Output the (x, y) coordinate of the center of the cell containing the given text.  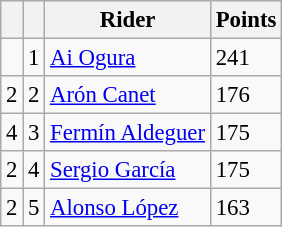
Alonso López (128, 208)
3 (34, 133)
Arón Canet (128, 95)
Ai Ogura (128, 58)
1 (34, 58)
Rider (128, 20)
Sergio García (128, 170)
Fermín Aldeguer (128, 133)
Points (246, 20)
176 (246, 95)
163 (246, 208)
241 (246, 58)
5 (34, 208)
